Detect which cell encompasses the target text, then output its (x, y) center coordinate. 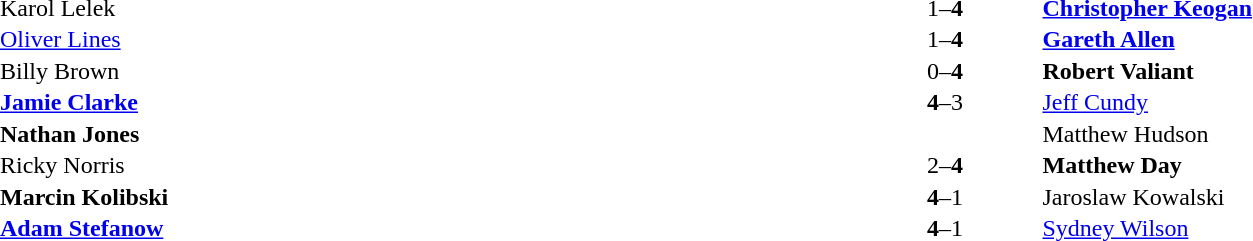
4–3 (944, 103)
2–4 (944, 165)
4–1 (944, 197)
0–4 (944, 71)
1–4 (944, 39)
